Locate the cell with the specified text and output its (x, y) center coordinate. 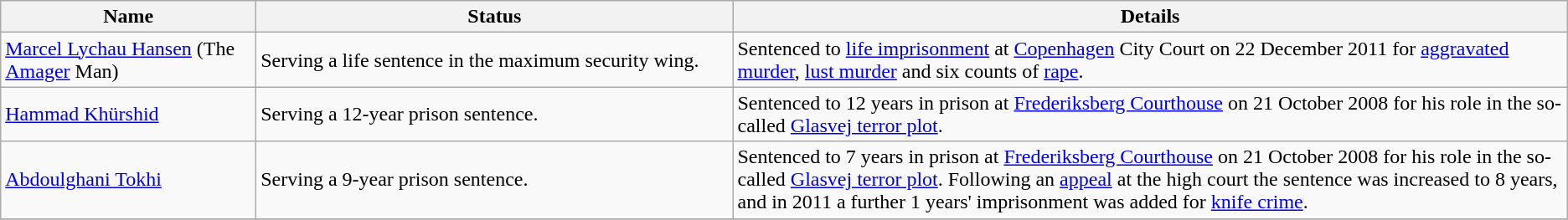
Abdoulghani Tokhi (129, 180)
Details (1150, 17)
Status (494, 17)
Serving a 9-year prison sentence. (494, 180)
Name (129, 17)
Sentenced to 12 years in prison at Frederiksberg Courthouse on 21 October 2008 for his role in the so-called Glasvej terror plot. (1150, 114)
Marcel Lychau Hansen (The Amager Man) (129, 60)
Hammad Khürshid (129, 114)
Serving a 12-year prison sentence. (494, 114)
Serving a life sentence in the maximum security wing. (494, 60)
Sentenced to life imprisonment at Copenhagen City Court on 22 December 2011 for aggravated murder, lust murder and six counts of rape. (1150, 60)
